Identify which cell holds the provided text, then report its (x, y) central coordinate. 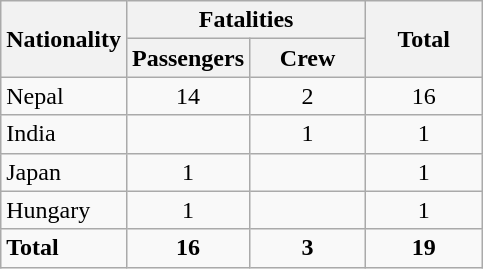
Passengers (188, 58)
14 (188, 96)
Hungary (64, 210)
19 (424, 248)
3 (308, 248)
Fatalities (246, 20)
2 (308, 96)
Crew (308, 58)
India (64, 134)
Japan (64, 172)
Nepal (64, 96)
Nationality (64, 39)
